Pinpoint the cell where the given text exists, returning its (x, y) midpoint coordinate. 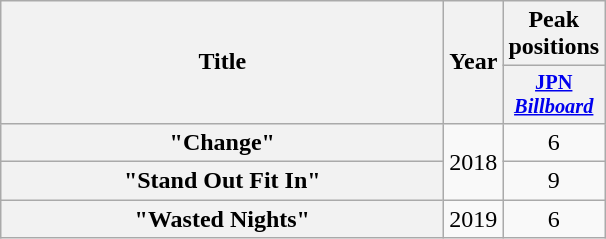
Peak positions (554, 34)
JPNBillboard (554, 95)
2018 (474, 161)
2019 (474, 219)
Year (474, 62)
Title (222, 62)
9 (554, 181)
"Wasted Nights" (222, 219)
"Stand Out Fit In" (222, 181)
"Change" (222, 142)
